Pinpoint the cell where the given text exists, returning its (X, Y) midpoint coordinate. 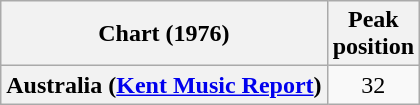
Chart (1976) (164, 34)
Peakposition (373, 34)
Australia (Kent Music Report) (164, 85)
32 (373, 85)
